Output the [x, y] coordinate of the center of the cell containing the given text.  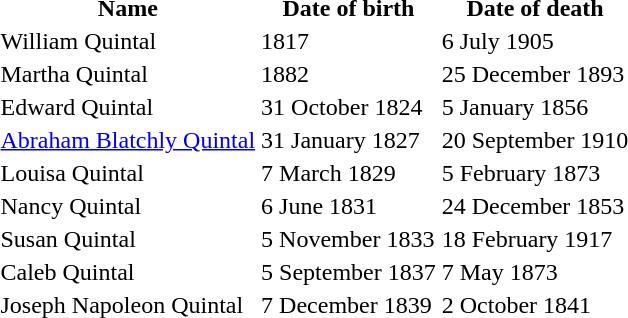
31 October 1824 [349, 107]
5 September 1837 [349, 272]
1817 [349, 41]
31 January 1827 [349, 140]
1882 [349, 74]
7 March 1829 [349, 173]
5 November 1833 [349, 239]
6 June 1831 [349, 206]
